Return the (x, y) coordinate for the center point of the cell that contains the specified text.  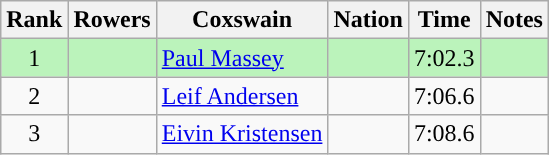
Eivin Kristensen (242, 134)
Nation (368, 20)
Rowers (112, 20)
1 (34, 58)
7:08.6 (444, 134)
7:02.3 (444, 58)
Leif Andersen (242, 96)
3 (34, 134)
Notes (514, 20)
7:06.6 (444, 96)
Time (444, 20)
2 (34, 96)
Paul Massey (242, 58)
Rank (34, 20)
Coxswain (242, 20)
